Extract the [X, Y] coordinate from the center of the cell holding the provided text.  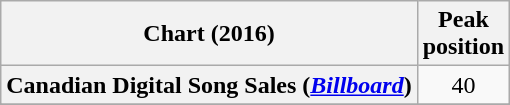
Canadian Digital Song Sales (Billboard) [209, 85]
Chart (2016) [209, 34]
Peakposition [463, 34]
40 [463, 85]
